From the cell containing the given text, extract its center point as (X, Y) coordinate. 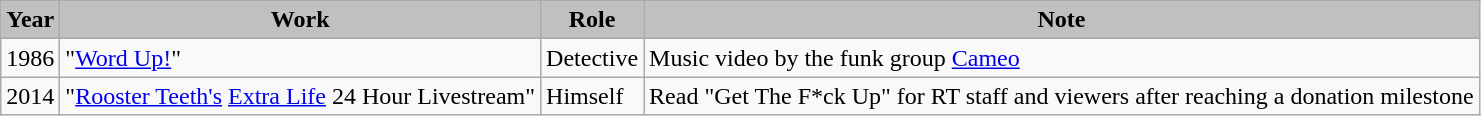
Himself (592, 96)
"Rooster Teeth's Extra Life 24 Hour Livestream" (300, 96)
Note (1062, 20)
"Word Up!" (300, 58)
Detective (592, 58)
Work (300, 20)
Read "Get The F*ck Up" for RT staff and viewers after reaching a donation milestone (1062, 96)
Role (592, 20)
1986 (30, 58)
Year (30, 20)
Music video by the funk group Cameo (1062, 58)
2014 (30, 96)
